Search for the cell housing the specified text and yield its [x, y] center coordinate. 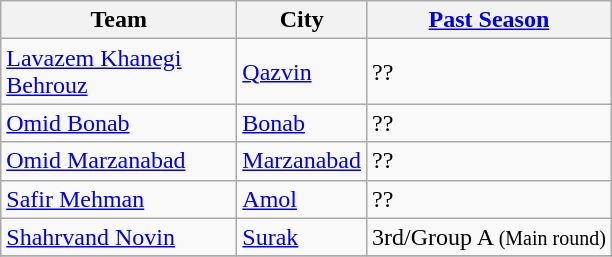
City [302, 20]
Marzanabad [302, 161]
3rd/Group A (Main round) [488, 237]
Surak [302, 237]
Lavazem Khanegi Behrouz [119, 72]
Team [119, 20]
Safir Mehman [119, 199]
Bonab [302, 123]
Omid Marzanabad [119, 161]
Past Season [488, 20]
Amol [302, 199]
Shahrvand Novin [119, 237]
Qazvin [302, 72]
Omid Bonab [119, 123]
